Determine the [X, Y] coordinate at the center of the cell enclosing the given text.  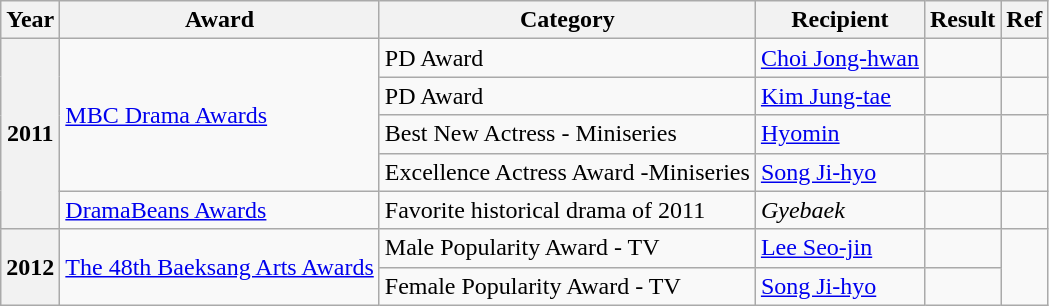
Male Popularity Award - TV [567, 248]
2011 [30, 134]
Hyomin [840, 134]
Kim Jung-tae [840, 96]
Favorite historical drama of 2011 [567, 210]
Year [30, 20]
Choi Jong-hwan [840, 58]
Excellence Actress Award -Miniseries [567, 172]
Gyebaek [840, 210]
Best New Actress - Miniseries [567, 134]
Female Popularity Award - TV [567, 286]
Recipient [840, 20]
The 48th Baeksang Arts Awards [220, 267]
Award [220, 20]
Ref [1024, 20]
DramaBeans Awards [220, 210]
MBC Drama Awards [220, 115]
Lee Seo-jin [840, 248]
Category [567, 20]
2012 [30, 267]
Result [962, 20]
